Scan for the cell matching the given text and deliver its (x, y) coordinate at center. 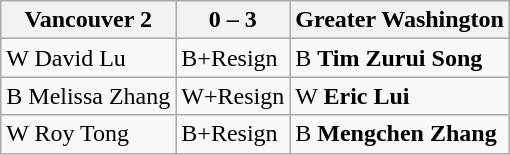
Greater Washington (400, 20)
B Melissa Zhang (88, 96)
B Tim Zurui Song (400, 58)
W Eric Lui (400, 96)
W Roy Tong (88, 134)
B Mengchen Zhang (400, 134)
0 – 3 (233, 20)
W+Resign (233, 96)
Vancouver 2 (88, 20)
W David Lu (88, 58)
